For the text-containing cell, return its midpoint in [x, y] coordinate format. 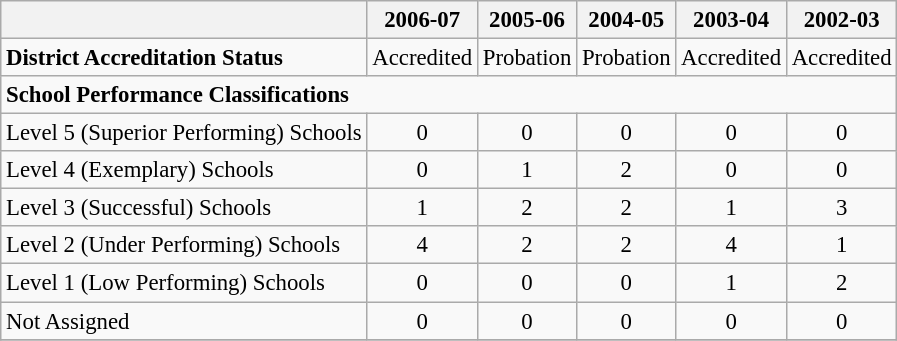
Level 3 (Successful) Schools [184, 208]
2006-07 [422, 20]
Level 5 (Superior Performing) Schools [184, 133]
School Performance Classifications [449, 95]
2004-05 [626, 20]
2005-06 [526, 20]
Level 4 (Exemplary) Schools [184, 170]
3 [842, 208]
Level 2 (Under Performing) Schools [184, 245]
2002-03 [842, 20]
2003-04 [732, 20]
Level 1 (Low Performing) Schools [184, 283]
Not Assigned [184, 321]
District Accreditation Status [184, 58]
